Identify which cell holds the provided text, then report its (x, y) central coordinate. 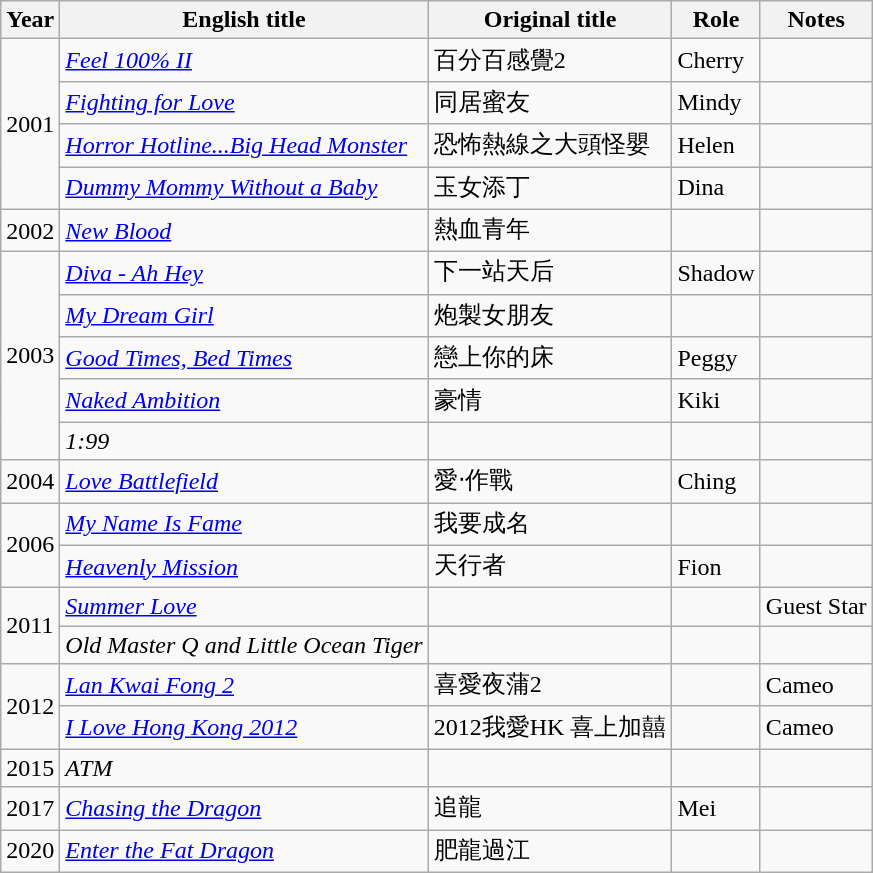
炮製女朋友 (550, 316)
2001 (30, 124)
Helen (716, 146)
Dina (716, 188)
2011 (30, 626)
Summer Love (244, 607)
ATM (244, 768)
2012我愛HK 喜上加囍 (550, 728)
2002 (30, 230)
2012 (30, 706)
I Love Hong Kong 2012 (244, 728)
2006 (30, 544)
Good Times, Bed Times (244, 358)
English title (244, 20)
Fion (716, 566)
喜愛夜蒲2 (550, 686)
My Name Is Fame (244, 524)
Mei (716, 808)
My Dream Girl (244, 316)
Heavenly Mission (244, 566)
2017 (30, 808)
愛‧作戰 (550, 482)
Fighting for Love (244, 102)
Shadow (716, 274)
百分百感覺2 (550, 60)
豪情 (550, 400)
Dummy Mommy Without a Baby (244, 188)
New Blood (244, 230)
下一站天后 (550, 274)
Notes (816, 20)
Old Master Q and Little Ocean Tiger (244, 645)
我要成名 (550, 524)
同居蜜友 (550, 102)
Cherry (716, 60)
2004 (30, 482)
Feel 100% II (244, 60)
Chasing the Dragon (244, 808)
Horror Hotline...Big Head Monster (244, 146)
Original title (550, 20)
2003 (30, 356)
Mindy (716, 102)
Guest Star (816, 607)
Ching (716, 482)
2020 (30, 852)
玉女添丁 (550, 188)
2015 (30, 768)
Year (30, 20)
追龍 (550, 808)
Role (716, 20)
Love Battlefield (244, 482)
熱血青年 (550, 230)
Enter the Fat Dragon (244, 852)
Peggy (716, 358)
天行者 (550, 566)
肥龍過江 (550, 852)
Diva - Ah Hey (244, 274)
恐怖熱線之大頭怪嬰 (550, 146)
戀上你的床 (550, 358)
Naked Ambition (244, 400)
Kiki (716, 400)
1:99 (244, 441)
Lan Kwai Fong 2 (244, 686)
